Identify which cell holds the provided text, then report its (x, y) central coordinate. 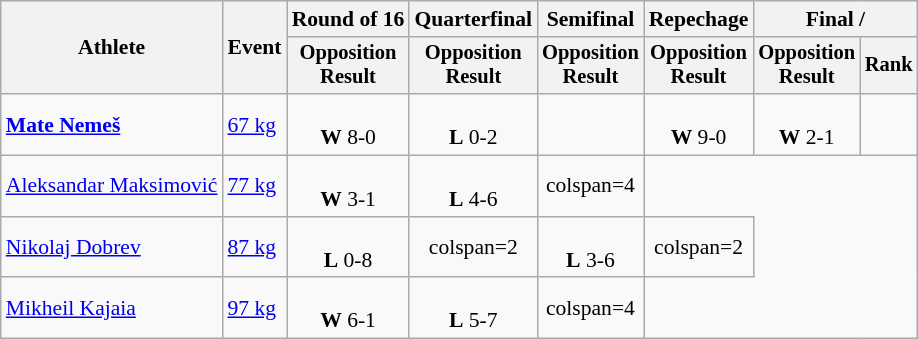
97 kg (254, 308)
W 8-0 (348, 124)
Nikolaj Dobrev (112, 248)
L 4-6 (473, 186)
L 5-7 (473, 308)
Repechage (699, 19)
Quarterfinal (473, 19)
W 6-1 (348, 308)
Athlete (112, 48)
W 9-0 (699, 124)
W 2-1 (806, 124)
87 kg (254, 248)
Event (254, 48)
Rank (889, 66)
Semifinal (590, 19)
L 0-2 (473, 124)
67 kg (254, 124)
Final / (835, 19)
W 3-1 (348, 186)
Mikheil Kajaia (112, 308)
L 0-8 (348, 248)
Round of 16 (348, 19)
Aleksandar Maksimović (112, 186)
Mate Nemeš (112, 124)
77 kg (254, 186)
L 3-6 (590, 248)
